Pinpoint the cell where the given text exists, returning its (x, y) midpoint coordinate. 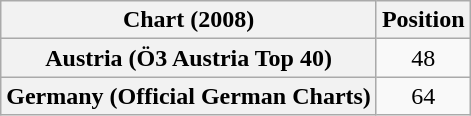
Chart (2008) (189, 20)
64 (423, 96)
Austria (Ö3 Austria Top 40) (189, 58)
48 (423, 58)
Germany (Official German Charts) (189, 96)
Position (423, 20)
